Return the [x, y] coordinate for the center point of the cell that contains the specified text.  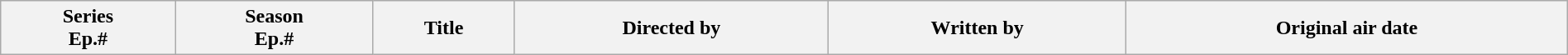
Title [443, 28]
Directed by [672, 28]
SeasonEp.# [275, 28]
SeriesEp.# [88, 28]
Original air date [1347, 28]
Written by [978, 28]
